Return the [X, Y] coordinate for the center point of the cell that contains the specified text.  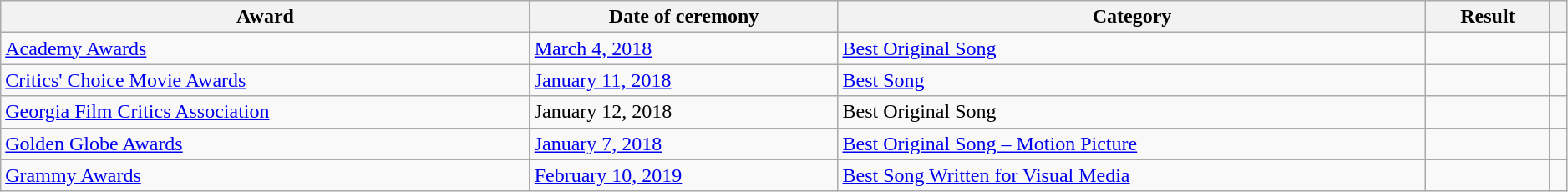
Date of ceremony [683, 17]
Award [266, 17]
January 7, 2018 [683, 144]
Georgia Film Critics Association [266, 112]
January 11, 2018 [683, 80]
Category [1132, 17]
February 10, 2019 [683, 175]
Grammy Awards [266, 175]
Result [1488, 17]
Critics' Choice Movie Awards [266, 80]
Academy Awards [266, 48]
March 4, 2018 [683, 48]
January 12, 2018 [683, 112]
Best Original Song – Motion Picture [1132, 144]
Best Song Written for Visual Media [1132, 175]
Best Song [1132, 80]
Golden Globe Awards [266, 144]
